Return the (X, Y) coordinate for the center point of the cell that contains the specified text.  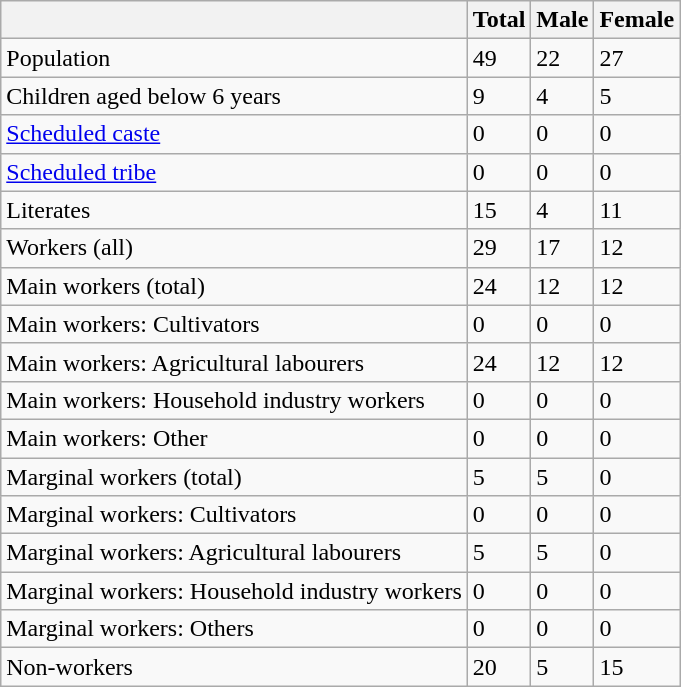
9 (499, 96)
Marginal workers (total) (234, 477)
Marginal workers: Cultivators (234, 515)
Main workers: Agricultural labourers (234, 362)
Non-workers (234, 667)
Main workers (total) (234, 286)
Workers (all) (234, 248)
17 (562, 248)
Scheduled tribe (234, 172)
27 (637, 58)
Total (499, 20)
Marginal workers: Agricultural labourers (234, 553)
11 (637, 210)
Main workers: Cultivators (234, 324)
Literates (234, 210)
Marginal workers: Household industry workers (234, 591)
Female (637, 20)
Main workers: Other (234, 438)
Population (234, 58)
Scheduled caste (234, 134)
22 (562, 58)
Children aged below 6 years (234, 96)
Male (562, 20)
49 (499, 58)
Marginal workers: Others (234, 629)
Main workers: Household industry workers (234, 400)
20 (499, 667)
29 (499, 248)
